Identify which cell holds the provided text, then report its (x, y) central coordinate. 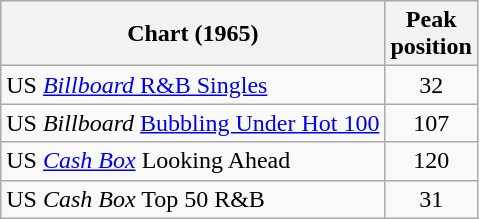
US Billboard R&B Singles (193, 85)
US Cash Box Top 50 R&B (193, 199)
US Cash Box Looking Ahead (193, 161)
Peakposition (431, 34)
32 (431, 85)
31 (431, 199)
Chart (1965) (193, 34)
120 (431, 161)
107 (431, 123)
US Billboard Bubbling Under Hot 100 (193, 123)
